Pinpoint the cell where the given text exists, returning its (x, y) midpoint coordinate. 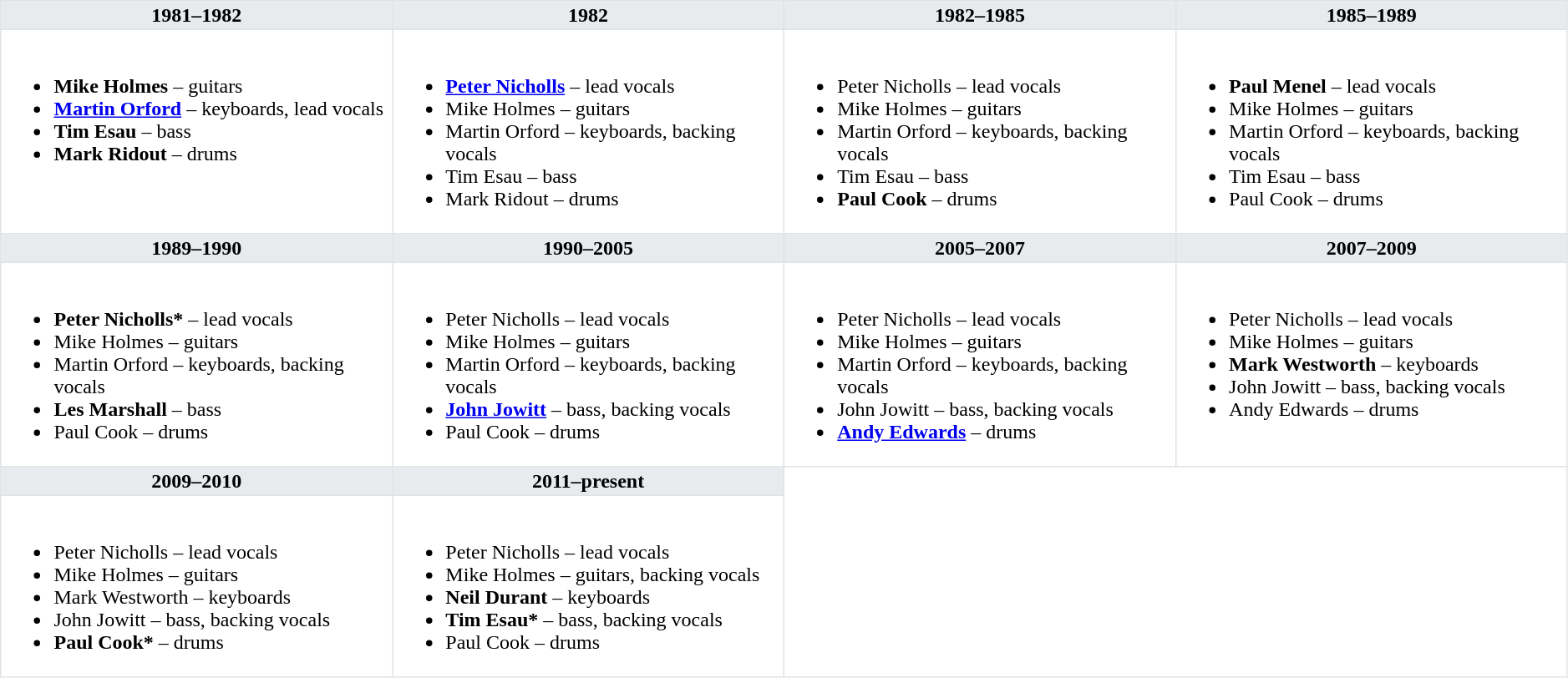
1990–2005 (588, 248)
Peter Nicholls – lead vocalsMike Holmes – guitarsMark Westworth – keyboardsJohn Jowitt – bass, backing vocalsAndy Edwards – drums (1372, 364)
1982 (588, 15)
2007–2009 (1372, 248)
1985–1989 (1372, 15)
Peter Nicholls – lead vocalsMike Holmes – guitarsMartin Orford – keyboards, backing vocalsTim Esau – bassMark Ridout – drums (588, 131)
Peter Nicholls – lead vocalsMike Holmes – guitars, backing vocalsNeil Durant – keyboardsTim Esau* – bass, backing vocalsPaul Cook – drums (588, 586)
Peter Nicholls – lead vocalsMike Holmes – guitarsMark Westworth – keyboardsJohn Jowitt – bass, backing vocalsPaul Cook* – drums (197, 586)
1989–1990 (197, 248)
2005–2007 (979, 248)
2009–2010 (197, 481)
Paul Menel – lead vocalsMike Holmes – guitarsMartin Orford – keyboards, backing vocalsTim Esau – bassPaul Cook – drums (1372, 131)
Mike Holmes – guitarsMartin Orford – keyboards, lead vocalsTim Esau – bassMark Ridout – drums (197, 131)
2011–present (588, 481)
Peter Nicholls – lead vocalsMike Holmes – guitarsMartin Orford – keyboards, backing vocalsJohn Jowitt – bass, backing vocalsAndy Edwards – drums (979, 364)
Peter Nicholls – lead vocalsMike Holmes – guitarsMartin Orford – keyboards, backing vocalsTim Esau – bassPaul Cook – drums (979, 131)
Peter Nicholls* – lead vocalsMike Holmes – guitarsMartin Orford – keyboards, backing vocalsLes Marshall – bassPaul Cook – drums (197, 364)
Peter Nicholls – lead vocalsMike Holmes – guitarsMartin Orford – keyboards, backing vocalsJohn Jowitt – bass, backing vocalsPaul Cook – drums (588, 364)
1982–1985 (979, 15)
1981–1982 (197, 15)
